Identify which cell holds the provided text, then report its (x, y) central coordinate. 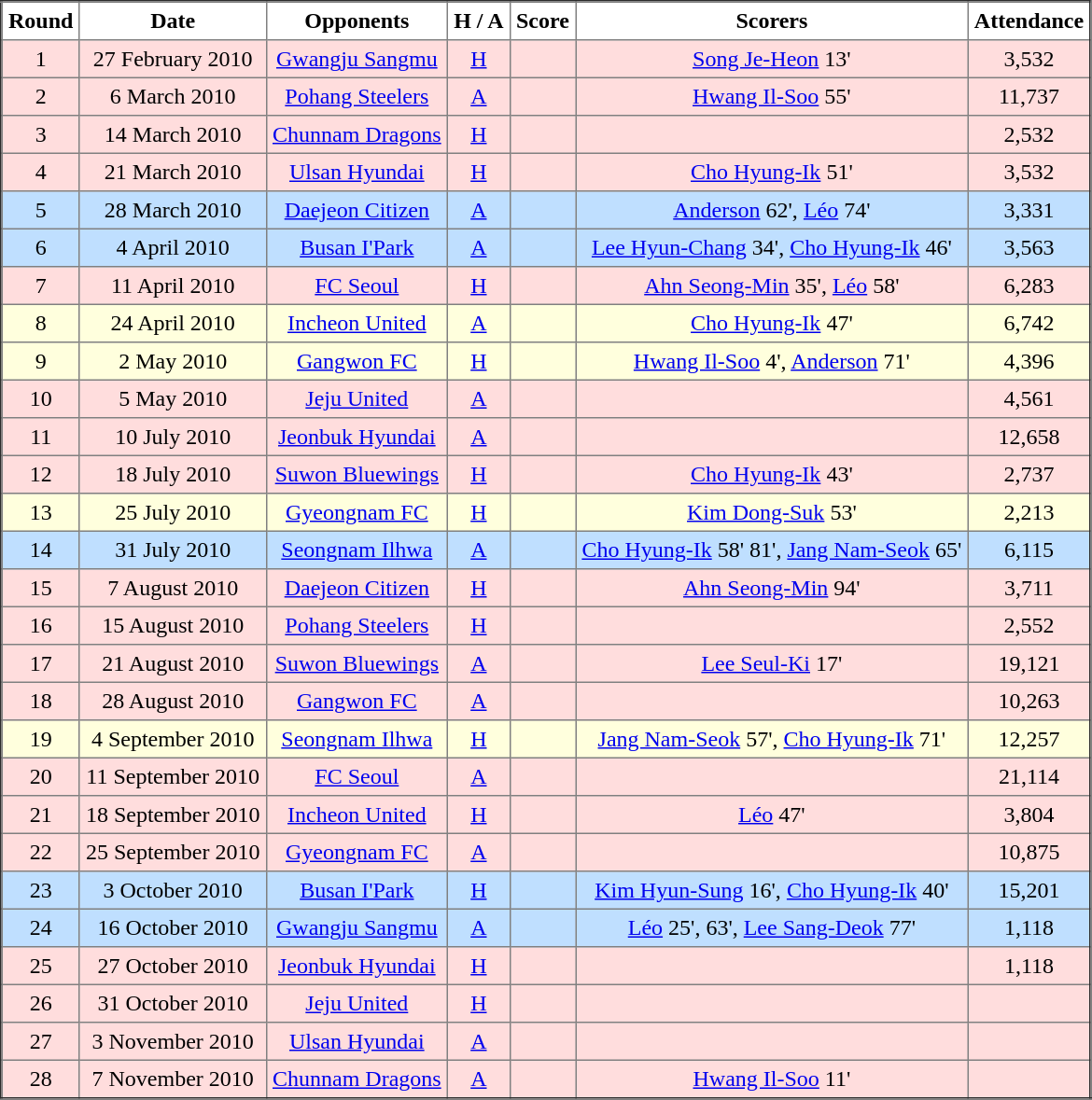
6,283 (1029, 285)
12 (41, 474)
4,396 (1029, 361)
15 (41, 588)
27 (41, 1041)
28 March 2010 (173, 210)
25 September 2010 (173, 852)
Hwang Il-Soo 11' (772, 1079)
1 (41, 59)
Jang Nam-Seok 57', Cho Hyung-Ik 71' (772, 739)
6 (41, 247)
21 (41, 815)
7 November 2010 (173, 1079)
2,737 (1029, 474)
3,711 (1029, 588)
27 October 2010 (173, 966)
Léo 25', 63', Lee Sang-Deok 77' (772, 927)
19 (41, 739)
3 October 2010 (173, 890)
31 October 2010 (173, 1003)
15,201 (1029, 890)
18 July 2010 (173, 474)
4 (41, 172)
11,737 (1029, 96)
Attendance (1029, 21)
5 May 2010 (173, 398)
Date (173, 21)
Cho Hyung-Ik 51' (772, 172)
2 (41, 96)
2,532 (1029, 134)
28 August 2010 (173, 701)
3,331 (1029, 210)
Kim Hyun-Sung 16', Cho Hyung-Ik 40' (772, 890)
4,561 (1029, 398)
Cho Hyung-Ik 43' (772, 474)
31 July 2010 (173, 550)
Hwang Il-Soo 55' (772, 96)
Round (41, 21)
7 August 2010 (173, 588)
18 (41, 701)
3,563 (1029, 247)
23 (41, 890)
3,804 (1029, 815)
Cho Hyung-Ik 47' (772, 323)
Ahn Seong-Min 94' (772, 588)
16 (41, 625)
5 (41, 210)
19,121 (1029, 663)
26 (41, 1003)
18 September 2010 (173, 815)
21 August 2010 (173, 663)
25 July 2010 (173, 512)
6,742 (1029, 323)
7 (41, 285)
28 (41, 1079)
9 (41, 361)
Song Je-Heon 13' (772, 59)
12,658 (1029, 437)
27 February 2010 (173, 59)
14 (41, 550)
Lee Seul-Ki 17' (772, 663)
11 (41, 437)
2,552 (1029, 625)
14 March 2010 (173, 134)
11 September 2010 (173, 776)
24 April 2010 (173, 323)
Anderson 62', Léo 74' (772, 210)
Score (542, 21)
Opponents (357, 21)
4 September 2010 (173, 739)
Scorers (772, 21)
4 April 2010 (173, 247)
16 October 2010 (173, 927)
6,115 (1029, 550)
15 August 2010 (173, 625)
2 May 2010 (173, 361)
3 (41, 134)
2,213 (1029, 512)
Lee Hyun-Chang 34', Cho Hyung-Ik 46' (772, 247)
Cho Hyung-Ik 58' 81', Jang Nam-Seok 65' (772, 550)
13 (41, 512)
22 (41, 852)
21 March 2010 (173, 172)
8 (41, 323)
10,875 (1029, 852)
6 March 2010 (173, 96)
Ahn Seong-Min 35', Léo 58' (772, 285)
3 November 2010 (173, 1041)
Léo 47' (772, 815)
10,263 (1029, 701)
21,114 (1029, 776)
Hwang Il-Soo 4', Anderson 71' (772, 361)
H / A (478, 21)
24 (41, 927)
11 April 2010 (173, 285)
20 (41, 776)
17 (41, 663)
12,257 (1029, 739)
10 July 2010 (173, 437)
25 (41, 966)
10 (41, 398)
Kim Dong-Suk 53' (772, 512)
